Capture the cell that displays the provided text and extract its [X, Y] central coordinate. 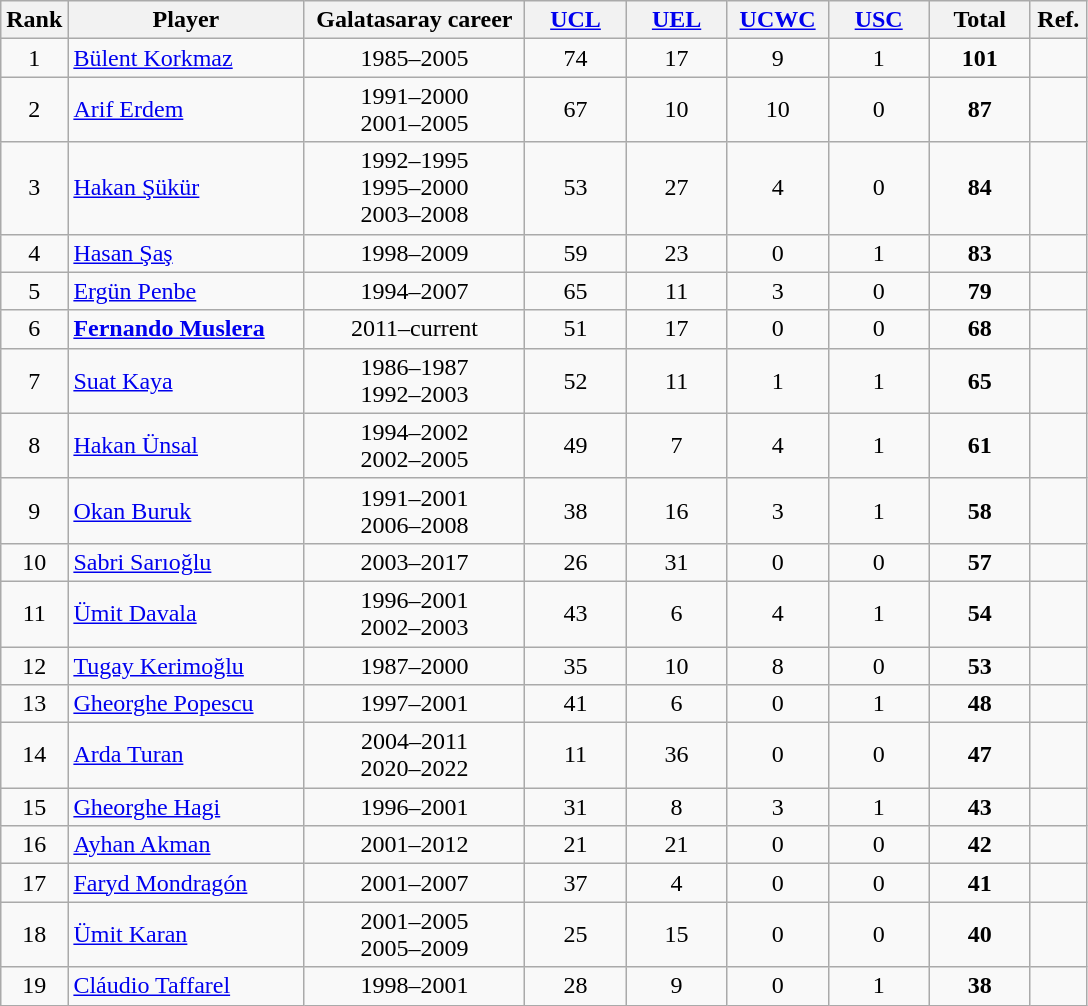
54 [980, 614]
Gheorghe Hagi [186, 807]
UCWC [778, 20]
1985–2005 [414, 58]
19 [34, 986]
USC [878, 20]
Ümit Davala [186, 614]
Okan Buruk [186, 510]
27 [676, 188]
1997–2001 [414, 704]
1987–2000 [414, 665]
48 [980, 704]
28 [576, 986]
36 [676, 756]
Ref. [1058, 20]
Rank [34, 20]
Arda Turan [186, 756]
2 [34, 110]
1994–2007 [414, 291]
2001–2012 [414, 845]
84 [980, 188]
61 [980, 446]
2001–2007 [414, 883]
2004–20112020–2022 [414, 756]
1998–2001 [414, 986]
Hakan Ünsal [186, 446]
23 [676, 253]
12 [34, 665]
2001–20052005–2009 [414, 934]
51 [576, 329]
79 [980, 291]
1994–20022002–2005 [414, 446]
35 [576, 665]
67 [576, 110]
Player [186, 20]
68 [980, 329]
1998–2009 [414, 253]
40 [980, 934]
Tugay Kerimoğlu [186, 665]
Gheorghe Popescu [186, 704]
1986–19871992–2003 [414, 380]
UEL [676, 20]
52 [576, 380]
101 [980, 58]
Fernando Muslera [186, 329]
1996–20012002–2003 [414, 614]
2011–current [414, 329]
26 [576, 562]
14 [34, 756]
25 [576, 934]
Ümit Karan [186, 934]
2003–2017 [414, 562]
18 [34, 934]
Cláudio Taffarel [186, 986]
Hasan Şaş [186, 253]
Arif Erdem [186, 110]
57 [980, 562]
59 [576, 253]
Suat Kaya [186, 380]
83 [980, 253]
UCL [576, 20]
Bülent Korkmaz [186, 58]
87 [980, 110]
Ayhan Akman [186, 845]
13 [34, 704]
Sabri Sarıoğlu [186, 562]
1992–19951995–20002003–2008 [414, 188]
74 [576, 58]
Ergün Penbe [186, 291]
Galatasaray career [414, 20]
37 [576, 883]
5 [34, 291]
42 [980, 845]
47 [980, 756]
1991–20012006–2008 [414, 510]
1996–2001 [414, 807]
1991–20002001–2005 [414, 110]
58 [980, 510]
49 [576, 446]
Faryd Mondragón [186, 883]
Hakan Şükür [186, 188]
Total [980, 20]
